From the cell containing the given text, extract its center point as (X, Y) coordinate. 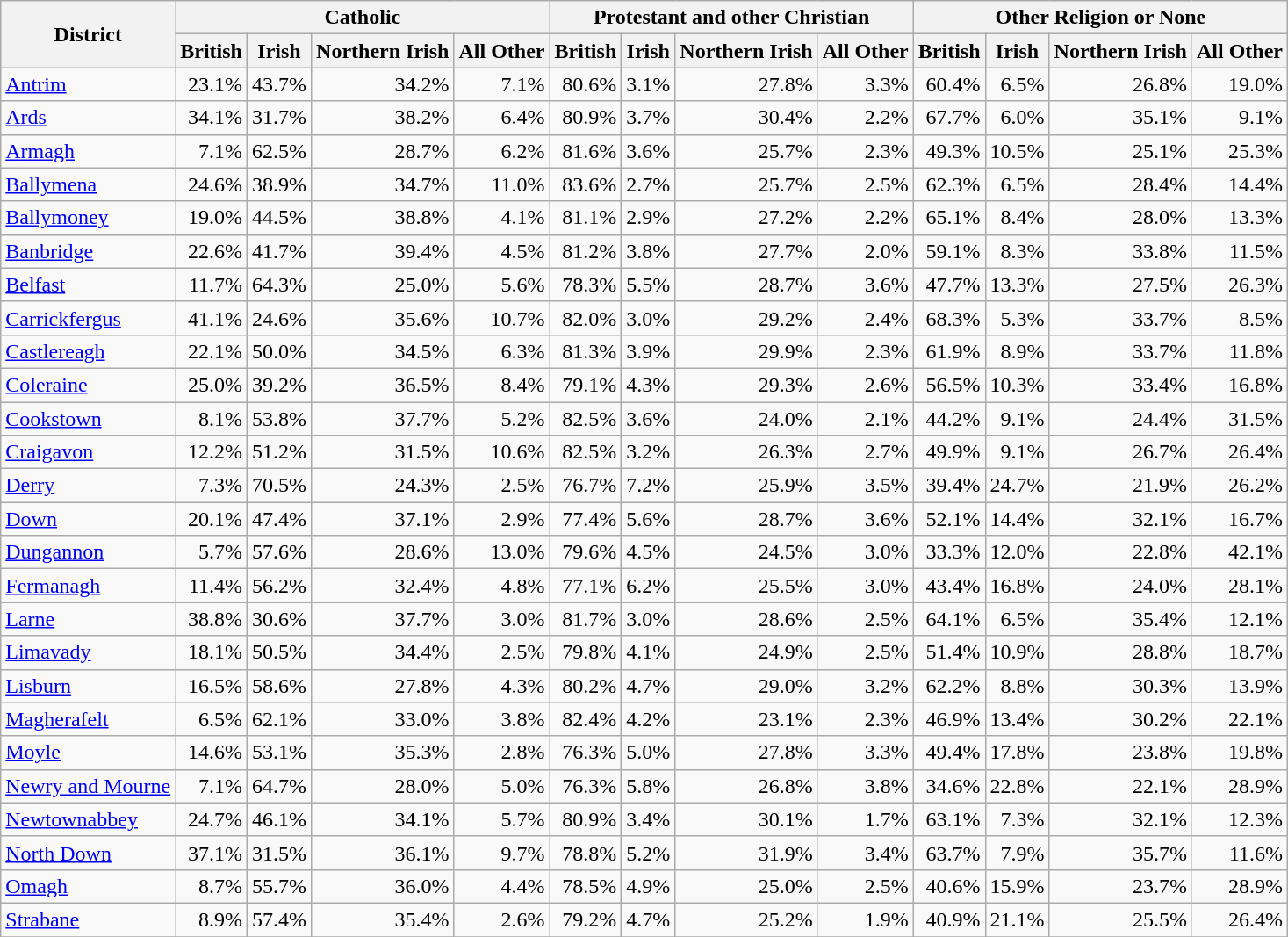
78.5% (586, 886)
Coleraine (88, 385)
81.3% (586, 351)
34.7% (383, 184)
82.0% (586, 318)
36.5% (383, 385)
46.9% (949, 719)
64.1% (949, 619)
46.1% (279, 819)
3.9% (648, 351)
Catholic (363, 18)
1.7% (866, 819)
33.4% (1120, 385)
25.9% (746, 486)
33.3% (949, 552)
52.1% (949, 519)
10.9% (1017, 652)
41.7% (279, 251)
12.0% (1017, 552)
Ballymena (88, 184)
28.4% (1120, 184)
8.3% (1017, 251)
44.2% (949, 419)
27.5% (1120, 285)
50.5% (279, 652)
68.3% (949, 318)
Newtownabbey (88, 819)
49.4% (949, 753)
61.9% (949, 351)
25.3% (1240, 151)
13.9% (1240, 686)
30.4% (746, 118)
28.8% (1120, 652)
43.7% (279, 84)
11.7% (212, 285)
Larne (88, 619)
13.0% (502, 552)
3.5% (866, 486)
51.2% (279, 452)
24.3% (383, 486)
50.0% (279, 351)
38.9% (279, 184)
26.2% (1240, 486)
43.4% (949, 586)
63.7% (949, 853)
79.2% (586, 919)
10.3% (1017, 385)
4.2% (648, 719)
8.7% (212, 886)
38.2% (383, 118)
47.4% (279, 519)
56.5% (949, 385)
13.4% (1017, 719)
36.1% (383, 853)
17.8% (1017, 753)
49.9% (949, 452)
5.5% (648, 285)
22.6% (212, 251)
Belfast (88, 285)
4.8% (502, 586)
Down (88, 519)
27.2% (746, 218)
25.2% (746, 919)
Antrim (88, 84)
80.6% (586, 84)
2.4% (866, 318)
64.7% (279, 786)
Protestant and other Christian (731, 18)
2.8% (502, 753)
Carrickfergus (88, 318)
12.1% (1240, 619)
62.1% (279, 719)
Other Religion or None (1100, 18)
34.4% (383, 652)
2.0% (866, 251)
Omagh (88, 886)
59.1% (949, 251)
16.7% (1240, 519)
62.3% (949, 184)
83.6% (586, 184)
11.5% (1240, 251)
8.1% (212, 419)
77.4% (586, 519)
36.0% (383, 886)
Banbridge (88, 251)
10.6% (502, 452)
4.4% (502, 886)
29.9% (746, 351)
5.3% (1017, 318)
11.6% (1240, 853)
21.1% (1017, 919)
82.4% (586, 719)
14.6% (212, 753)
55.7% (279, 886)
29.3% (746, 385)
67.7% (949, 118)
31.9% (746, 853)
77.1% (586, 586)
34.2% (383, 84)
79.1% (586, 385)
76.7% (586, 486)
4.9% (648, 886)
29.2% (746, 318)
Armagh (88, 151)
42.1% (1240, 552)
40.9% (949, 919)
15.9% (1017, 886)
20.1% (212, 519)
40.6% (949, 886)
32.4% (383, 586)
57.4% (279, 919)
35.7% (1120, 853)
7.9% (1017, 853)
3.1% (648, 84)
26.7% (1120, 452)
Craigavon (88, 452)
29.0% (746, 686)
33.8% (1120, 251)
23.7% (1120, 886)
24.9% (746, 652)
24.4% (1120, 419)
47.7% (949, 285)
7.2% (648, 486)
11.4% (212, 586)
30.1% (746, 819)
39.2% (279, 385)
53.8% (279, 419)
27.7% (746, 251)
6.4% (502, 118)
Derry (88, 486)
2.1% (866, 419)
Magherafelt (88, 719)
10.7% (502, 318)
81.2% (586, 251)
51.4% (949, 652)
12.3% (1240, 819)
18.7% (1240, 652)
58.6% (279, 686)
81.6% (586, 151)
53.1% (279, 753)
Limavady (88, 652)
9.7% (502, 853)
25.1% (1120, 151)
19.8% (1240, 753)
Strabane (88, 919)
78.8% (586, 853)
60.4% (949, 84)
65.1% (949, 218)
Lisburn (88, 686)
81.1% (586, 218)
11.8% (1240, 351)
1.9% (866, 919)
79.8% (586, 652)
8.8% (1017, 686)
Fermanagh (88, 586)
35.3% (383, 753)
23.8% (1120, 753)
30.3% (1120, 686)
62.2% (949, 686)
34.6% (949, 786)
30.6% (279, 619)
41.1% (212, 318)
Moyle (88, 753)
81.7% (586, 619)
49.3% (949, 151)
10.5% (1017, 151)
62.5% (279, 151)
24.5% (746, 552)
6.0% (1017, 118)
Newry and Mourne (88, 786)
28.1% (1240, 586)
District (88, 34)
5.8% (648, 786)
Castlereagh (88, 351)
64.3% (279, 285)
8.5% (1240, 318)
57.6% (279, 552)
Ards (88, 118)
78.3% (586, 285)
34.5% (383, 351)
11.0% (502, 184)
80.2% (586, 686)
30.2% (1120, 719)
21.9% (1120, 486)
Cookstown (88, 419)
35.6% (383, 318)
16.5% (212, 686)
31.7% (279, 118)
Ballymoney (88, 218)
12.2% (212, 452)
6.3% (502, 351)
56.2% (279, 586)
18.1% (212, 652)
79.6% (586, 552)
63.1% (949, 819)
44.5% (279, 218)
Dungannon (88, 552)
33.0% (383, 719)
70.5% (279, 486)
3.7% (648, 118)
North Down (88, 853)
35.1% (1120, 118)
